Locate the cell with the specified text and output its (x, y) center coordinate. 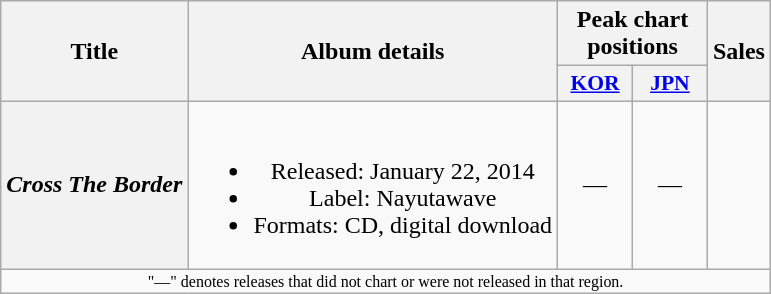
"—" denotes releases that did not chart or were not released in that region. (386, 280)
Released: January 22, 2014 Label: NayutawaveFormats: CD, digital download (373, 184)
JPN (670, 84)
Title (94, 52)
Peak chart positions (633, 34)
KOR (596, 84)
Sales (738, 52)
Cross The Border (94, 184)
Album details (373, 52)
